Locate the cell with the specified text and output its (X, Y) center coordinate. 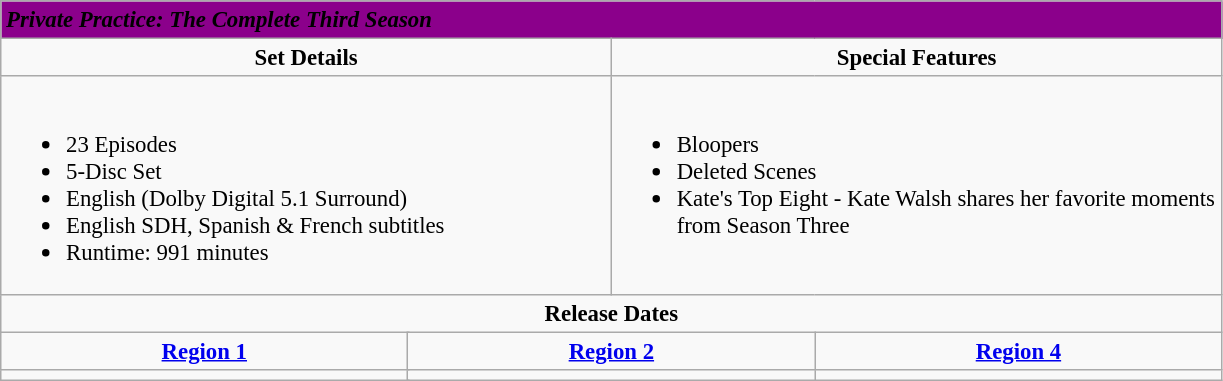
Region 1 (204, 351)
Release Dates (612, 313)
Private Practice: The Complete Third Season (612, 20)
BloopersDeleted ScenesKate's Top Eight - Kate Walsh shares her favorite moments from Season Three (916, 185)
Region 2 (612, 351)
Special Features (916, 58)
Set Details (306, 58)
23 Episodes5-Disc SetEnglish (Dolby Digital 5.1 Surround)English SDH, Spanish & French subtitlesRuntime: 991 minutes (306, 185)
Region 4 (1018, 351)
